For the text-containing cell, return its midpoint in (X, Y) coordinate format. 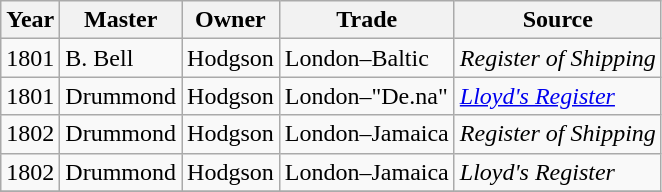
Year (30, 20)
Source (558, 20)
London–"De.na" (366, 96)
London–Baltic (366, 58)
B. Bell (121, 58)
Owner (231, 20)
Trade (366, 20)
Master (121, 20)
